Output the [X, Y] coordinate of the center of the cell containing the given text.  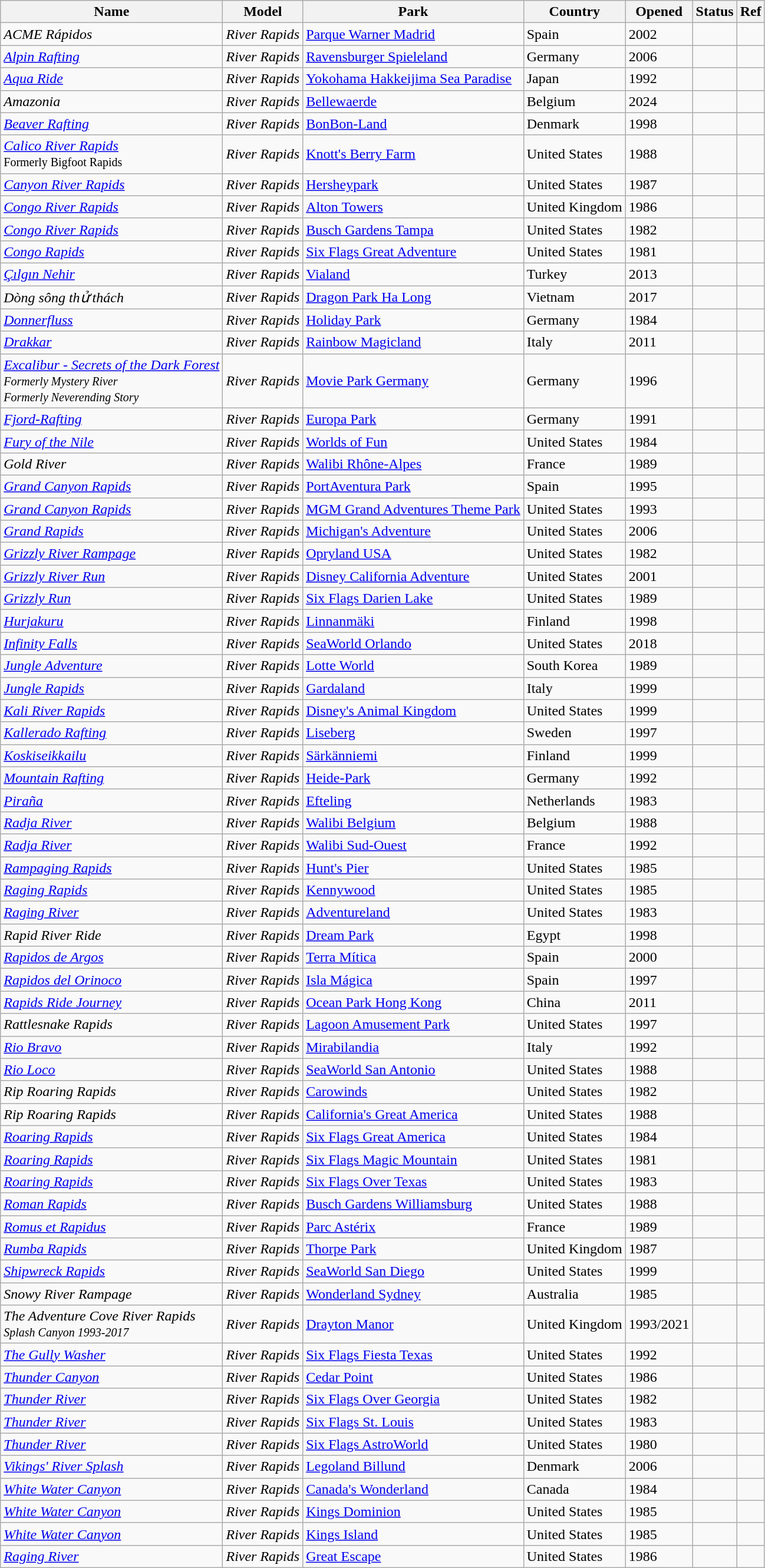
1993 [659, 509]
Sweden [574, 733]
Netherlands [574, 800]
Shipwreck Rapids [112, 1272]
Cedar Point [414, 1377]
Hurjakuru [112, 621]
Walibi Rhône-Alpes [414, 464]
ACME Rápidos [112, 34]
Rattlesnake Rapids [112, 1025]
Vialand [414, 274]
Särkänniemi [414, 755]
Six Flags Fiesta Texas [414, 1355]
Great Escape [414, 1556]
Grizzly River Rampage [112, 554]
Six Flags St. Louis [414, 1422]
Model [263, 12]
Six Flags Over Georgia [414, 1399]
Infinity Falls [112, 643]
Kings Island [414, 1534]
PortAventura Park [414, 486]
Roman Rapids [112, 1204]
Çılgın Nehir [112, 274]
Mirabilandia [414, 1047]
Walibi Sud-Ouest [414, 845]
Holiday Park [414, 320]
Disney's Animal Kingdom [414, 711]
Walibi Belgium [414, 823]
Linnanmäki [414, 621]
Disney California Adventure [414, 576]
Kings Dominion [414, 1511]
Rio Loco [112, 1069]
Canada [574, 1489]
Thorpe Park [414, 1249]
Rapidos del Orinoco [112, 980]
Status [714, 12]
Kallerado Rafting [112, 733]
2013 [659, 274]
Kali River Rapids [112, 711]
Ref [751, 12]
Rapidos de Argos [112, 958]
Thunder Canyon [112, 1377]
Worlds of Fun [414, 441]
2017 [659, 297]
Piraña [112, 800]
Legoland Billund [414, 1467]
1980 [659, 1444]
Congo Rapids [112, 252]
Rapids Ride Journey [112, 1002]
Movie Park Germany [414, 381]
California's Great America [414, 1114]
Vietnam [574, 297]
Hersheypark [414, 184]
Opened [659, 12]
Liseberg [414, 733]
Aqua Ride [112, 79]
The Adventure Cove River RapidsSplash Canyon 1993-2017 [112, 1325]
Ravensburger Spieleland [414, 57]
Heide-Park [414, 778]
Dragon Park Ha Long [414, 297]
BonBon-Land [414, 124]
Wonderland Sydney [414, 1294]
Turkey [574, 274]
Japan [574, 79]
Opryland USA [414, 554]
Six Flags Great America [414, 1137]
Grizzly River Run [112, 576]
Knott's Berry Farm [414, 154]
Grand Rapids [112, 532]
Busch Gardens Williamsburg [414, 1204]
Drayton Manor [414, 1325]
Rampaging Rapids [112, 868]
Koskiseikkailu [112, 755]
1991 [659, 419]
Gold River [112, 464]
Rumba Rapids [112, 1249]
SeaWorld San Diego [414, 1272]
2018 [659, 643]
Gardaland [414, 688]
Fjord-Rafting [112, 419]
SeaWorld San Antonio [414, 1069]
Donnerfluss [112, 320]
South Korea [574, 666]
2002 [659, 34]
Parque Warner Madrid [414, 34]
Hunt's Pier [414, 868]
Ocean Park Hong Kong [414, 1002]
2024 [659, 101]
The Gully Washer [112, 1355]
Park [414, 12]
Grizzly Run [112, 599]
SeaWorld Orlando [414, 643]
Lotte World [414, 666]
Mountain Rafting [112, 778]
Alpin Rafting [112, 57]
Dòng sông thử thách [112, 297]
Europa Park [414, 419]
Kennywood [414, 890]
Lagoon Amusement Park [414, 1025]
Dream Park [414, 935]
Egypt [574, 935]
Six Flags Darien Lake [414, 599]
Beaver Rafting [112, 124]
Jungle Adventure [112, 666]
Rainbow Magicland [414, 342]
Amazonia [112, 101]
2000 [659, 958]
Alton Towers [414, 207]
Six Flags Magic Mountain [414, 1159]
MGM Grand Adventures Theme Park [414, 509]
2001 [659, 576]
Terra Mítica [414, 958]
Snowy River Rampage [112, 1294]
Drakkar [112, 342]
Bellewaerde [414, 101]
Rapid River Ride [112, 935]
Canyon River Rapids [112, 184]
Carowinds [414, 1092]
Isla Mágica [414, 980]
Romus et Rapidus [112, 1226]
Parc Astérix [414, 1226]
Yokohama Hakkeijima Sea Paradise [414, 79]
Excalibur - Secrets of the Dark ForestFormerly Mystery RiverFormerly Neverending Story [112, 381]
Adventureland [414, 913]
Busch Gardens Tampa [414, 229]
Fury of the Nile [112, 441]
Efteling [414, 800]
1996 [659, 381]
Six Flags Great Adventure [414, 252]
Name [112, 12]
Canada's Wonderland [414, 1489]
1995 [659, 486]
Six Flags AstroWorld [414, 1444]
Calico River RapidsFormerly Bigfoot Rapids [112, 154]
Jungle Rapids [112, 688]
Raging Rapids [112, 890]
1993/2021 [659, 1325]
Vikings' River Splash [112, 1467]
Country [574, 12]
Rio Bravo [112, 1047]
Australia [574, 1294]
Michigan's Adventure [414, 532]
Six Flags Over Texas [414, 1181]
China [574, 1002]
